Determine the (X, Y) coordinate at the center of the cell enclosing the given text.  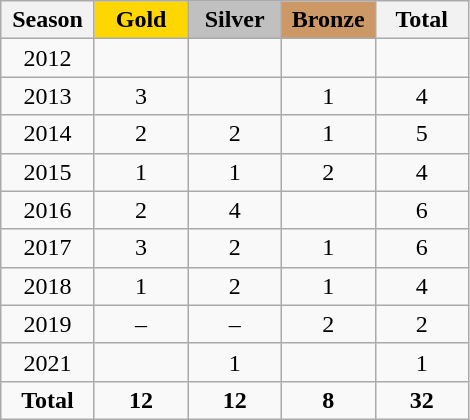
2015 (48, 172)
2016 (48, 210)
2013 (48, 96)
2019 (48, 324)
8 (328, 400)
2012 (48, 58)
Season (48, 20)
2018 (48, 286)
Gold (141, 20)
2017 (48, 248)
2021 (48, 362)
32 (422, 400)
Silver (235, 20)
Bronze (328, 20)
2014 (48, 134)
5 (422, 134)
